Identify which cell holds the provided text, then report its (x, y) central coordinate. 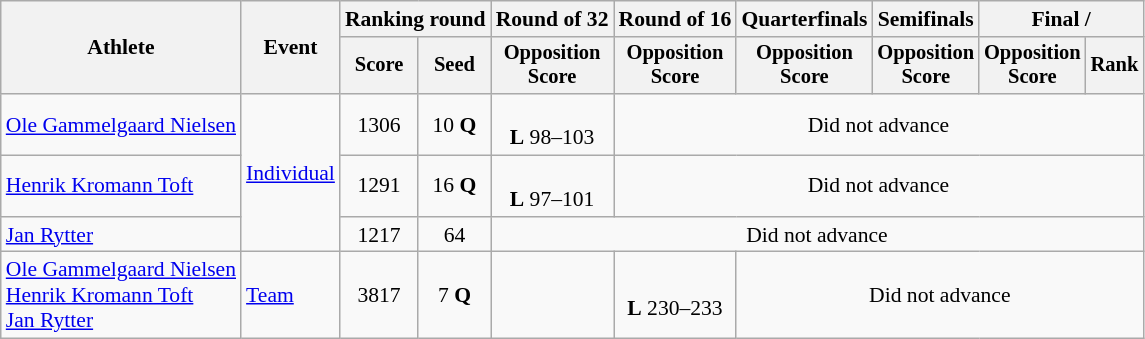
Score (379, 66)
Round of 32 (552, 19)
1291 (379, 186)
Henrik Kromann Toft (121, 186)
Ranking round (416, 19)
Quarterfinals (804, 19)
16 Q (454, 186)
L 98–103 (552, 124)
Semifinals (926, 19)
Ole Gammelgaard NielsenHenrik Kromann ToftJan Rytter (121, 296)
Jan Rytter (121, 235)
3817 (379, 296)
1217 (379, 235)
64 (454, 235)
Final / (1061, 19)
Athlete (121, 48)
Round of 16 (676, 19)
Event (290, 48)
Team (290, 296)
10 Q (454, 124)
7 Q (454, 296)
L 230–233 (676, 296)
Individual (290, 173)
Seed (454, 66)
1306 (379, 124)
Rank (1115, 66)
Ole Gammelgaard Nielsen (121, 124)
L 97–101 (552, 186)
